Locate the cell with the specified text and output its (X, Y) center coordinate. 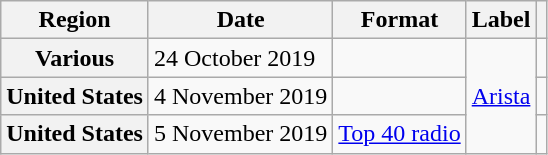
24 October 2019 (240, 58)
Date (240, 20)
4 November 2019 (240, 96)
5 November 2019 (240, 134)
Format (400, 20)
Region (75, 20)
Label (501, 20)
Top 40 radio (400, 134)
Arista (501, 96)
Various (75, 58)
